For the text-containing cell, return its midpoint in [x, y] coordinate format. 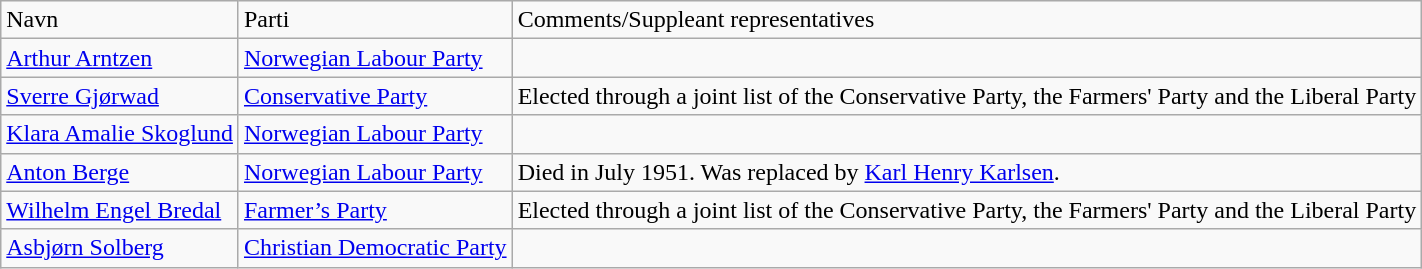
Navn [120, 20]
Parti [375, 20]
Anton Berge [120, 172]
Christian Democratic Party [375, 248]
Conservative Party [375, 96]
Died in July 1951. Was replaced by Karl Henry Karlsen. [967, 172]
Arthur Arntzen [120, 58]
Sverre Gjørwad [120, 96]
Asbjørn Solberg [120, 248]
Farmer’s Party [375, 210]
Comments/Suppleant representatives [967, 20]
Klara Amalie Skoglund [120, 134]
Wilhelm Engel Bredal [120, 210]
